Extract the (x, y) coordinate from the center of the cell holding the provided text.  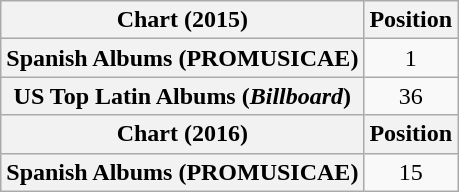
1 (411, 58)
15 (411, 172)
36 (411, 96)
Chart (2015) (182, 20)
Chart (2016) (182, 134)
US Top Latin Albums (Billboard) (182, 96)
